Return (X, Y) of the center of cell containing provided text 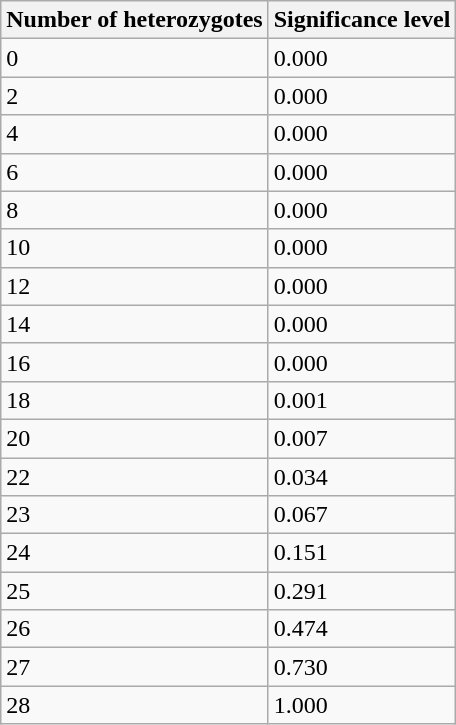
8 (134, 210)
27 (134, 667)
0.034 (362, 477)
0.291 (362, 591)
0.067 (362, 515)
25 (134, 591)
6 (134, 172)
4 (134, 134)
20 (134, 438)
18 (134, 400)
1.000 (362, 705)
10 (134, 248)
0.151 (362, 553)
26 (134, 629)
Number of heterozygotes (134, 20)
12 (134, 286)
14 (134, 324)
0.001 (362, 400)
23 (134, 515)
0.474 (362, 629)
28 (134, 705)
0.730 (362, 667)
2 (134, 96)
24 (134, 553)
Significance level (362, 20)
0 (134, 58)
0.007 (362, 438)
22 (134, 477)
16 (134, 362)
